Find where the given text appears and provide that cell's center as [x, y] coordinate. 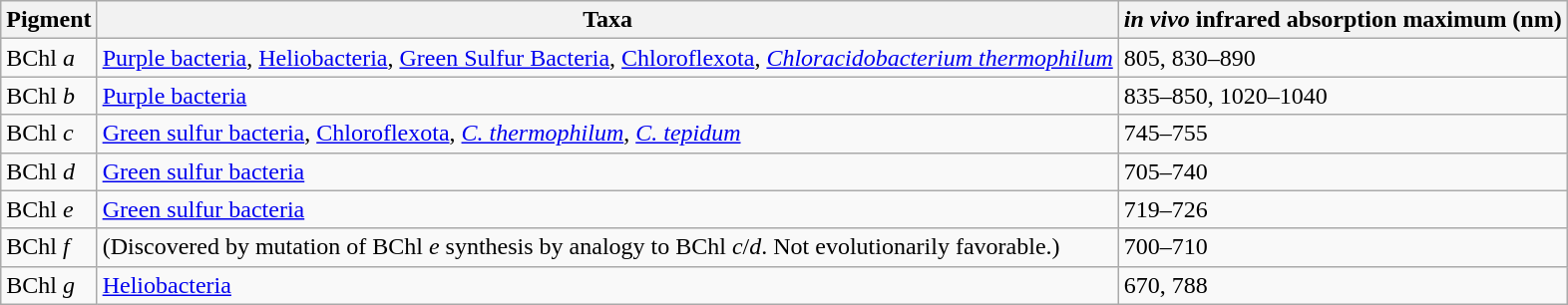
835–850, 1020–1040 [1343, 96]
BChl d [49, 171]
745–755 [1343, 134]
670, 788 [1343, 285]
719–726 [1343, 209]
700–710 [1343, 247]
805, 830–890 [1343, 58]
(Discovered by mutation of BChl e synthesis by analogy to BChl c/d. Not evolutionarily favorable.) [607, 247]
Green sulfur bacteria, Chloroflexota, C. thermophilum, C. tepidum [607, 134]
BChl c [49, 134]
BChl f [49, 247]
Taxa [607, 20]
Purple bacteria, Heliobacteria, Green Sulfur Bacteria, Chloroflexota, Chloracidobacterium thermophilum [607, 58]
BChl e [49, 209]
BChl g [49, 285]
Purple bacteria [607, 96]
705–740 [1343, 171]
BChl b [49, 96]
Pigment [49, 20]
Heliobacteria [607, 285]
in vivo infrared absorption maximum (nm) [1343, 20]
BChl a [49, 58]
